Detect which cell encompasses the target text, then output its (X, Y) center coordinate. 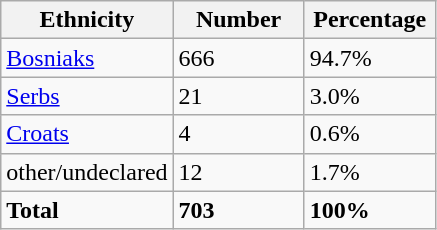
12 (238, 172)
Percentage (370, 20)
3.0% (370, 96)
1.7% (370, 172)
666 (238, 58)
94.7% (370, 58)
21 (238, 96)
Total (87, 210)
Ethnicity (87, 20)
0.6% (370, 134)
100% (370, 210)
4 (238, 134)
other/undeclared (87, 172)
Bosniaks (87, 58)
703 (238, 210)
Serbs (87, 96)
Croats (87, 134)
Number (238, 20)
